Locate the cell with the specified text and output its (x, y) center coordinate. 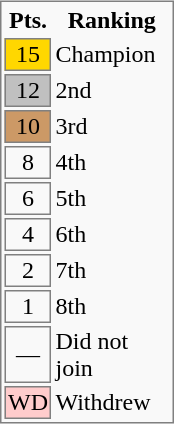
4th (112, 164)
5th (112, 200)
12 (28, 92)
4 (28, 236)
Ranking (112, 21)
2 (28, 272)
8 (28, 164)
3rd (112, 128)
2nd (112, 92)
6 (28, 200)
7th (112, 272)
1 (28, 308)
10 (28, 128)
6th (112, 236)
8th (112, 308)
Pts. (28, 21)
Did not join (112, 356)
— (28, 356)
Withdrew (112, 404)
Champion (112, 56)
WD (28, 404)
15 (28, 56)
